Identify which cell holds the provided text, then report its [X, Y] central coordinate. 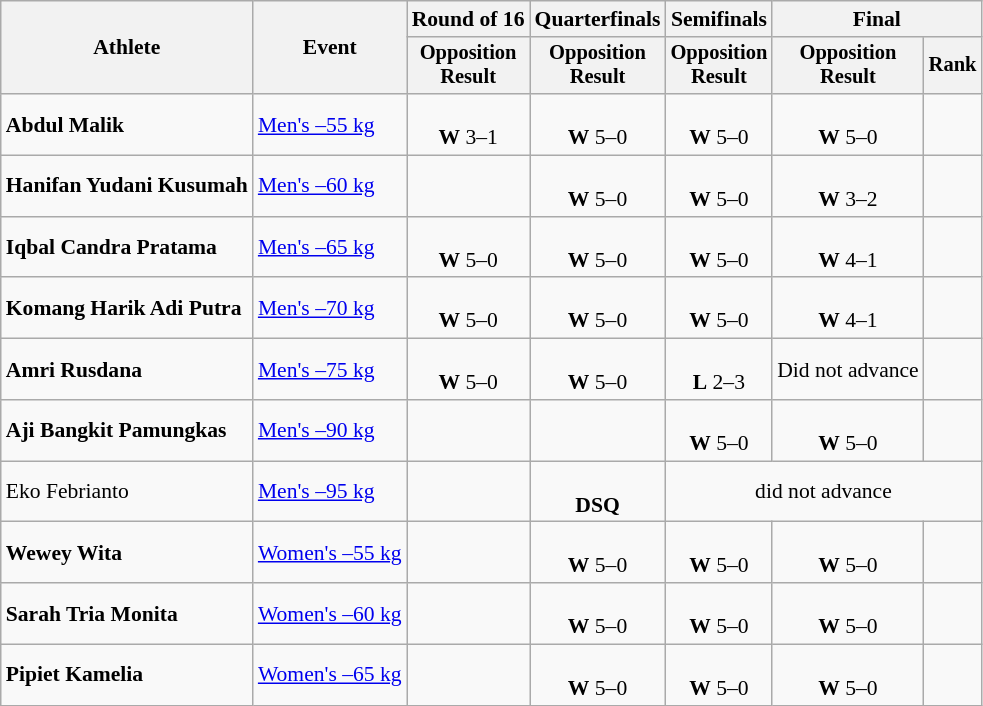
Women's –55 kg [330, 552]
did not advance [824, 492]
W 3–2 [848, 186]
Athlete [127, 48]
Sarah Tria Monita [127, 614]
L 2–3 [720, 370]
Women's –65 kg [330, 676]
Did not advance [848, 370]
Rank [953, 66]
Men's –75 kg [330, 370]
Final [876, 19]
Quarterfinals [598, 19]
Amri Rusdana [127, 370]
Event [330, 48]
Men's –55 kg [330, 124]
W 3–1 [468, 124]
Abdul Malik [127, 124]
Hanifan Yudani Kusumah [127, 186]
Semifinals [720, 19]
Men's –65 kg [330, 248]
Men's –90 kg [330, 430]
Wewey Wita [127, 552]
Aji Bangkit Pamungkas [127, 430]
Men's –60 kg [330, 186]
Pipiet Kamelia [127, 676]
Komang Harik Adi Putra [127, 308]
Men's –95 kg [330, 492]
Round of 16 [468, 19]
Men's –70 kg [330, 308]
DSQ [598, 492]
Iqbal Candra Pratama [127, 248]
Women's –60 kg [330, 614]
Eko Febrianto [127, 492]
